Scan for the cell matching the given text and deliver its [x, y] coordinate at center. 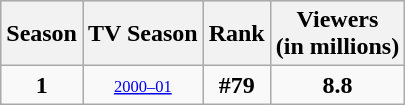
#79 [236, 85]
Viewers(in millions) [337, 34]
Rank [236, 34]
TV Season [142, 34]
8.8 [337, 85]
1 [42, 85]
2000–01 [142, 85]
Season [42, 34]
